Pinpoint the cell where the given text exists, returning its [X, Y] midpoint coordinate. 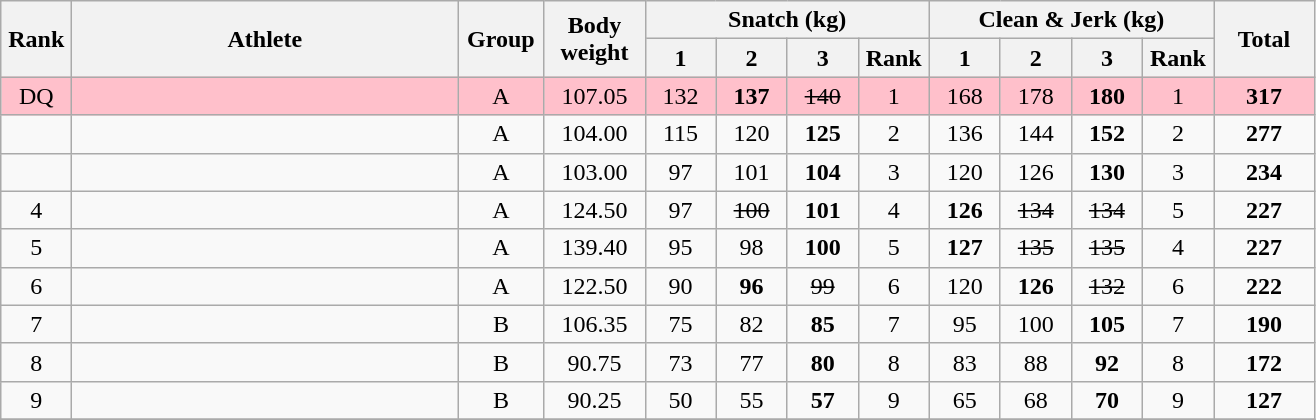
90 [680, 286]
77 [752, 362]
139.40 [594, 248]
68 [1036, 400]
137 [752, 96]
82 [752, 324]
277 [1264, 134]
88 [1036, 362]
Body weight [594, 39]
55 [752, 400]
85 [822, 324]
90.25 [594, 400]
222 [1264, 286]
115 [680, 134]
65 [964, 400]
80 [822, 362]
Snatch (kg) [787, 20]
Clean & Jerk (kg) [1071, 20]
178 [1036, 96]
172 [1264, 362]
124.50 [594, 210]
73 [680, 362]
104.00 [594, 134]
130 [1106, 172]
Total [1264, 39]
Group [501, 39]
DQ [36, 96]
107.05 [594, 96]
105 [1106, 324]
180 [1106, 96]
57 [822, 400]
99 [822, 286]
50 [680, 400]
136 [964, 134]
125 [822, 134]
317 [1264, 96]
75 [680, 324]
Athlete [265, 39]
70 [1106, 400]
106.35 [594, 324]
83 [964, 362]
92 [1106, 362]
103.00 [594, 172]
140 [822, 96]
152 [1106, 134]
168 [964, 96]
96 [752, 286]
104 [822, 172]
122.50 [594, 286]
234 [1264, 172]
90.75 [594, 362]
144 [1036, 134]
190 [1264, 324]
98 [752, 248]
